For the text-containing cell, return its midpoint in (X, Y) coordinate format. 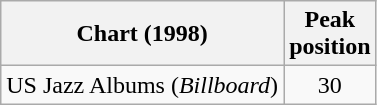
Peakposition (330, 34)
30 (330, 85)
US Jazz Albums (Billboard) (142, 85)
Chart (1998) (142, 34)
